Return [X, Y] of the center of cell containing provided text 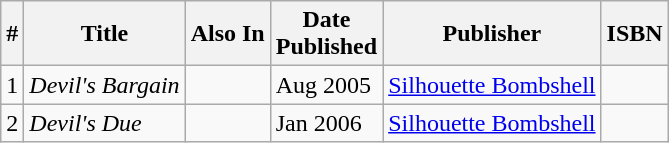
1 [12, 85]
ISBN [634, 34]
Jan 2006 [326, 123]
2 [12, 123]
# [12, 34]
Devil's Due [104, 123]
Devil's Bargain [104, 85]
DatePublished [326, 34]
Title [104, 34]
Aug 2005 [326, 85]
Also In [228, 34]
Publisher [492, 34]
